Search for the cell housing the specified text and yield its (X, Y) center coordinate. 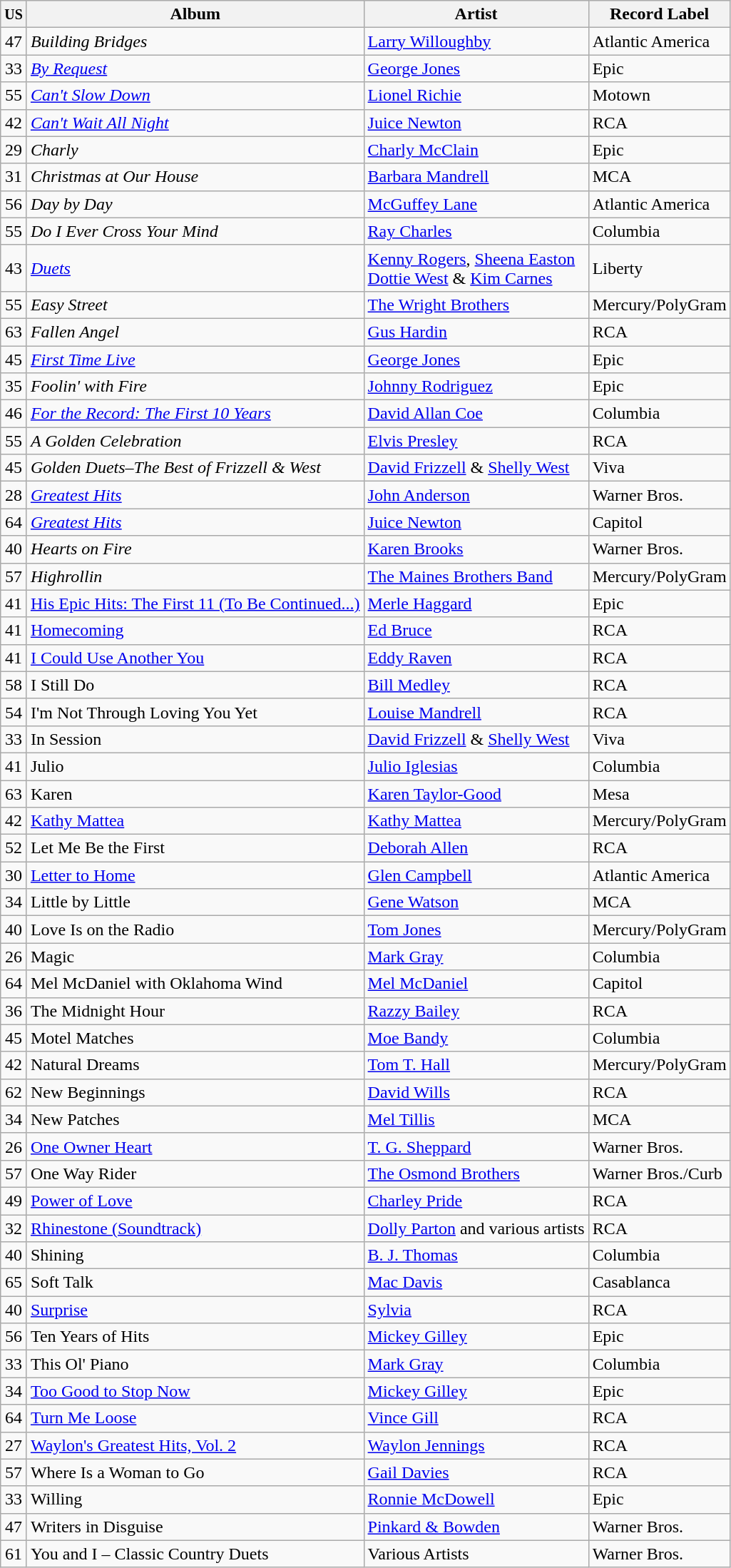
Louise Mandrell (476, 712)
Dolly Parton and various artists (476, 1228)
Mesa (659, 794)
Willing (195, 1500)
A Golden Celebration (195, 441)
28 (14, 495)
In Session (195, 739)
Highrollin (195, 576)
Turn Me Loose (195, 1418)
Power of Love (195, 1201)
Too Good to Stop Now (195, 1391)
Mel McDaniel (476, 984)
Motel Matches (195, 1038)
Duets (195, 268)
Various Artists (476, 1554)
35 (14, 387)
Mac Davis (476, 1283)
Karen (195, 794)
Rhinestone (Soundtrack) (195, 1228)
32 (14, 1228)
David Wills (476, 1092)
Gene Watson (476, 902)
Little by Little (195, 902)
Gus Hardin (476, 332)
B. J. Thomas (476, 1256)
29 (14, 150)
New Beginnings (195, 1092)
John Anderson (476, 495)
Foolin' with Fire (195, 387)
His Epic Hits: The First 11 (To Be Continued...) (195, 604)
Natural Dreams (195, 1065)
I'm Not Through Loving You Yet (195, 712)
Writers in Disguise (195, 1527)
Shining (195, 1256)
31 (14, 177)
Larry Willoughby (476, 41)
Charly (195, 150)
US (14, 14)
I Could Use Another You (195, 658)
The Midnight Hour (195, 1011)
49 (14, 1201)
Charly McClain (476, 150)
Moe Bandy (476, 1038)
65 (14, 1283)
52 (14, 848)
The Maines Brothers Band (476, 576)
Gail Davies (476, 1472)
New Patches (195, 1119)
Ray Charles (476, 231)
Karen Taylor-Good (476, 794)
Christmas at Our House (195, 177)
Kenny Rogers, Sheena EastonDottie West & Kim Carnes (476, 268)
Ed Bruce (476, 631)
Where Is a Woman to Go (195, 1472)
Can't Slow Down (195, 96)
Deborah Allen (476, 848)
Artist (476, 14)
Ronnie McDowell (476, 1500)
Soft Talk (195, 1283)
Charley Pride (476, 1201)
Mel Tillis (476, 1119)
Casablanca (659, 1283)
Waylon's Greatest Hits, Vol. 2 (195, 1445)
David Allan Coe (476, 414)
For the Record: The First 10 Years (195, 414)
Motown (659, 96)
By Request (195, 68)
Merle Haggard (476, 604)
Homecoming (195, 631)
The Wright Brothers (476, 305)
Bill Medley (476, 685)
McGuffey Lane (476, 204)
27 (14, 1445)
I Still Do (195, 685)
46 (14, 414)
One Way Rider (195, 1174)
61 (14, 1554)
Building Bridges (195, 41)
Let Me Be the First (195, 848)
36 (14, 1011)
Surprise (195, 1310)
Karen Brooks (476, 549)
Razzy Bailey (476, 1011)
Magic (195, 957)
Record Label (659, 14)
Johnny Rodriguez (476, 387)
Tom Jones (476, 930)
Golden Duets–The Best of Frizzell & West (195, 468)
This Ol' Piano (195, 1364)
Fallen Angel (195, 332)
You and I – Classic Country Duets (195, 1554)
Barbara Mandrell (476, 177)
Letter to Home (195, 875)
Vince Gill (476, 1418)
Liberty (659, 268)
Day by Day (195, 204)
Ten Years of Hits (195, 1337)
Warner Bros./Curb (659, 1174)
Julio Iglesias (476, 766)
Eddy Raven (476, 658)
Waylon Jennings (476, 1445)
Can't Wait All Night (195, 123)
Elvis Presley (476, 441)
Tom T. Hall (476, 1065)
Lionel Richie (476, 96)
The Osmond Brothers (476, 1174)
30 (14, 875)
Easy Street (195, 305)
One Owner Heart (195, 1146)
Do I Ever Cross Your Mind (195, 231)
Pinkard & Bowden (476, 1527)
Julio (195, 766)
62 (14, 1092)
Love Is on the Radio (195, 930)
Mel McDaniel with Oklahoma Wind (195, 984)
Glen Campbell (476, 875)
43 (14, 268)
Hearts on Fire (195, 549)
Album (195, 14)
T. G. Sheppard (476, 1146)
58 (14, 685)
Sylvia (476, 1310)
First Time Live (195, 359)
54 (14, 712)
